Detect which cell encompasses the target text, then output its [X, Y] center coordinate. 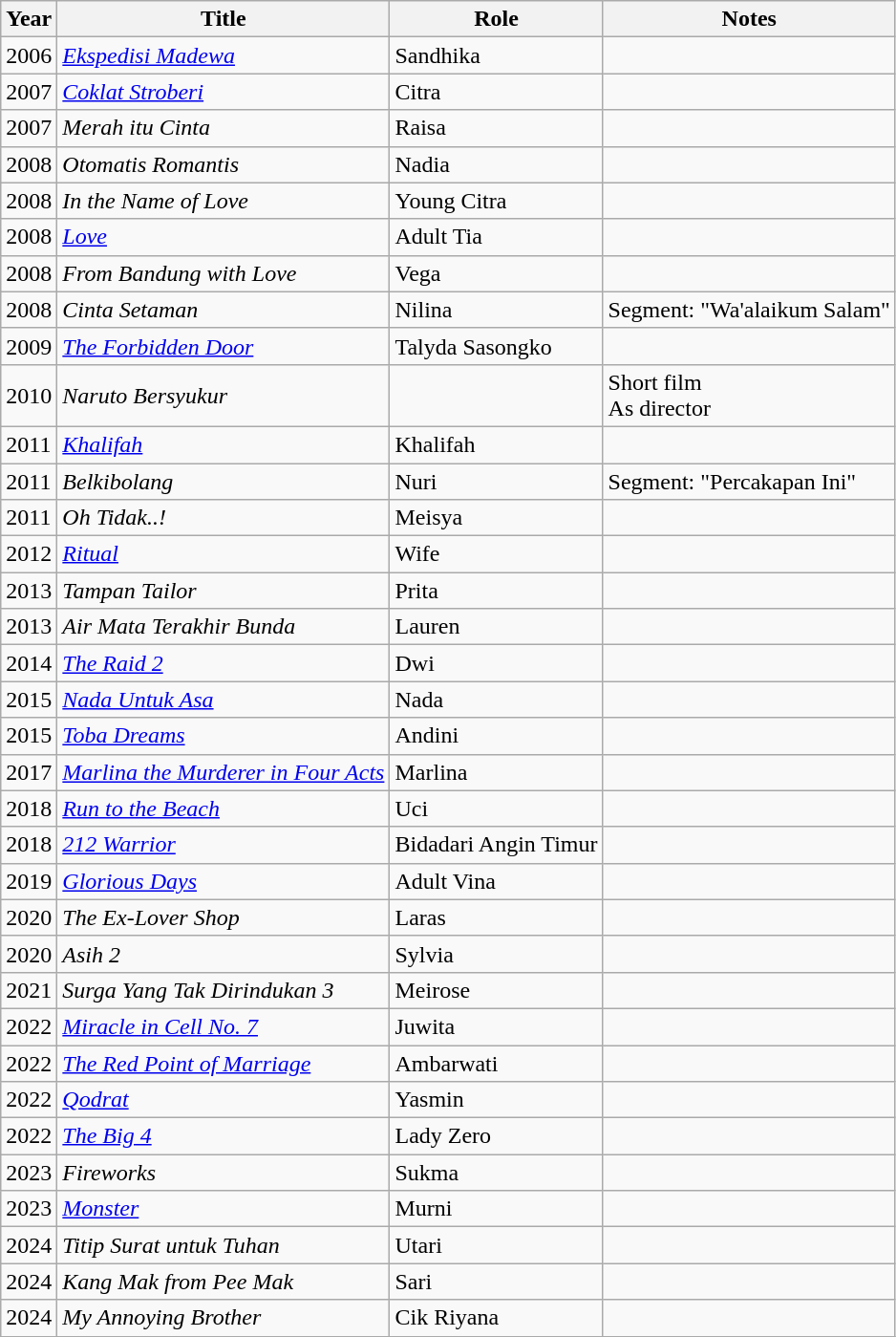
2009 [29, 346]
Surga Yang Tak Dirindukan 3 [224, 990]
Toba Dreams [224, 736]
Cik Riyana [497, 1318]
Titip Surat untuk Tuhan [224, 1245]
Title [224, 19]
Nada [497, 700]
Run to the Beach [224, 809]
Sylvia [497, 954]
Nadia [497, 164]
Talyda Sasongko [497, 346]
Sari [497, 1282]
My Annoying Brother [224, 1318]
Bidadari Angin Timur [497, 845]
Ritual [224, 554]
Asih 2 [224, 954]
Meisya [497, 518]
Coklat Stroberi [224, 92]
Role [497, 19]
Nuri [497, 481]
Laras [497, 917]
In the Name of Love [224, 201]
2006 [29, 55]
Prita [497, 591]
2021 [29, 990]
The Ex-Lover Shop [224, 917]
2012 [29, 554]
Marlina [497, 772]
2010 [29, 396]
212 Warrior [224, 845]
Meirose [497, 990]
Glorious Days [224, 881]
Wife [497, 554]
Segment: "Wa'alaikum Salam" [749, 310]
Qodrat [224, 1100]
Raisa [497, 128]
Juwita [497, 1026]
Monster [224, 1209]
Fireworks [224, 1173]
The Big 4 [224, 1136]
The Raid 2 [224, 663]
Naruto Bersyukur [224, 396]
Sukma [497, 1173]
The Red Point of Marriage [224, 1064]
2017 [29, 772]
Murni [497, 1209]
Young Citra [497, 201]
Nilina [497, 310]
The Forbidden Door [224, 346]
Love [224, 237]
Lauren [497, 627]
Oh Tidak..! [224, 518]
2014 [29, 663]
Notes [749, 19]
Nada Untuk Asa [224, 700]
Adult Tia [497, 237]
Year [29, 19]
2019 [29, 881]
Belkibolang [224, 481]
Sandhika [497, 55]
Uci [497, 809]
Marlina the Murderer in Four Acts [224, 772]
Miracle in Cell No. 7 [224, 1026]
Dwi [497, 663]
Short filmAs director [749, 396]
Otomatis Romantis [224, 164]
Citra [497, 92]
Air Mata Terakhir Bunda [224, 627]
Merah itu Cinta [224, 128]
Ekspedisi Madewa [224, 55]
Yasmin [497, 1100]
Vega [497, 273]
Utari [497, 1245]
From Bandung with Love [224, 273]
Andini [497, 736]
Lady Zero [497, 1136]
Kang Mak from Pee Mak [224, 1282]
Ambarwati [497, 1064]
Segment: "Percakapan Ini" [749, 481]
Cinta Setaman [224, 310]
Tampan Tailor [224, 591]
Adult Vina [497, 881]
